Return the (X, Y) coordinate for the center point of the cell that contains the specified text.  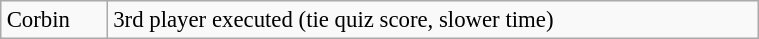
Corbin (54, 20)
3rd player executed (tie quiz score, slower time) (433, 20)
